Return the [x, y] coordinate for the center point of the cell that contains the specified text.  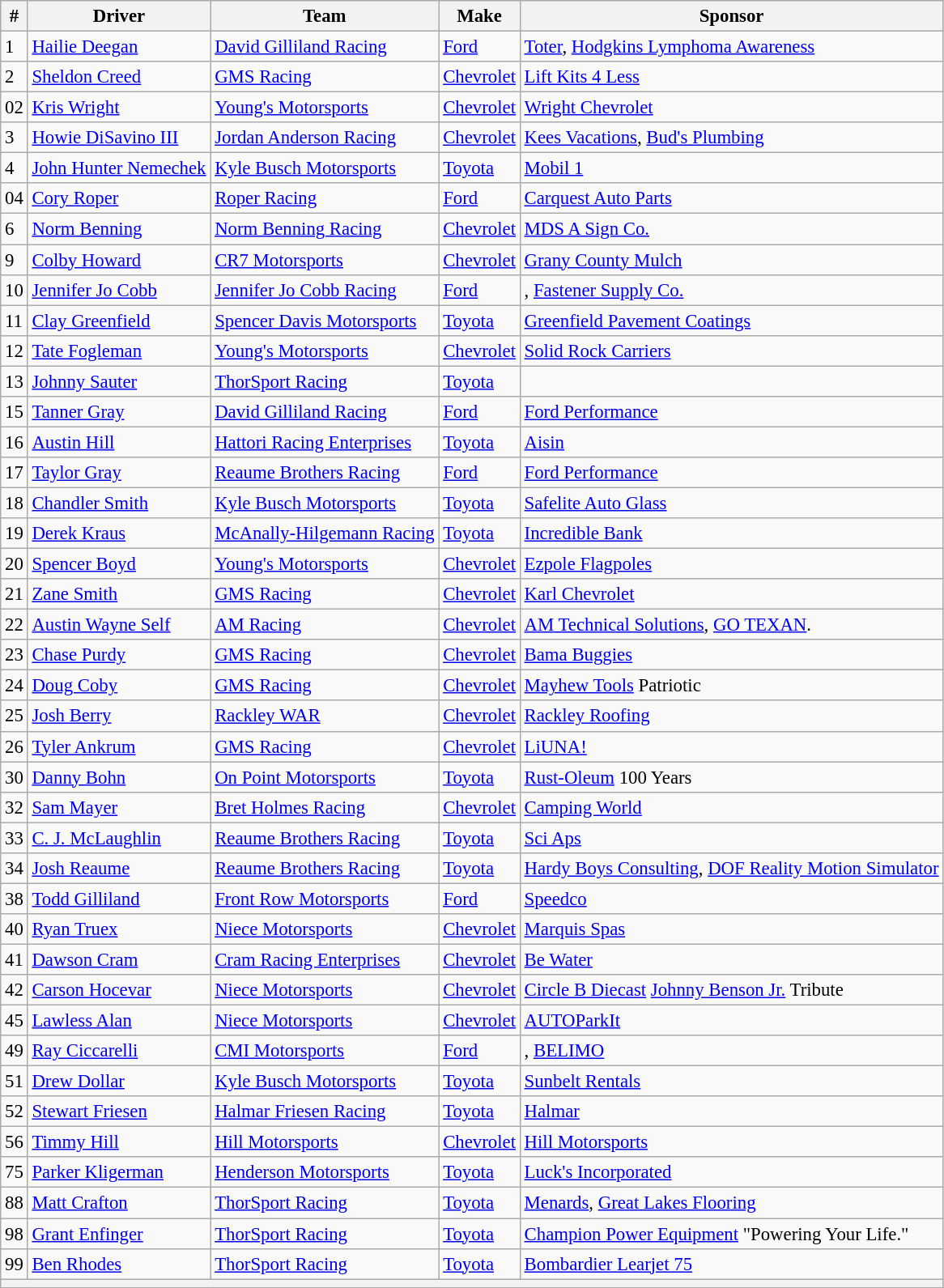
Grant Enfinger [119, 1234]
30 [15, 777]
Jennifer Jo Cobb Racing [325, 290]
Hailie Deegan [119, 47]
Kees Vacations, Bud's Plumbing [732, 138]
, BELIMO [732, 1051]
Norm Benning Racing [325, 229]
34 [15, 869]
Austin Hill [119, 442]
Greenfield Pavement Coatings [732, 321]
Incredible Bank [732, 533]
Safelite Auto Glass [732, 503]
Taylor Gray [119, 473]
40 [15, 929]
4 [15, 168]
20 [15, 564]
Bombardier Learjet 75 [732, 1264]
Stewart Friesen [119, 1112]
33 [15, 838]
02 [15, 108]
51 [15, 1082]
88 [15, 1203]
CR7 Motorsports [325, 260]
Matt Crafton [119, 1203]
Rackley Roofing [732, 716]
23 [15, 655]
AUTOParkIt [732, 1021]
75 [15, 1173]
Make [479, 16]
On Point Motorsports [325, 777]
10 [15, 290]
Josh Reaume [119, 869]
Cram Racing Enterprises [325, 959]
49 [15, 1051]
Tyler Ankrum [119, 746]
Johnny Sauter [119, 381]
AM Technical Solutions, GO TEXAN. [732, 625]
Jordan Anderson Racing [325, 138]
Colby Howard [119, 260]
Hardy Boys Consulting, DOF Reality Motion Simulator [732, 869]
Tanner Gray [119, 412]
15 [15, 412]
Ray Ciccarelli [119, 1051]
Ryan Truex [119, 929]
6 [15, 229]
13 [15, 381]
LiUNA! [732, 746]
18 [15, 503]
41 [15, 959]
26 [15, 746]
11 [15, 321]
Roper Racing [325, 198]
Clay Greenfield [119, 321]
45 [15, 1021]
Spencer Davis Motorsports [325, 321]
AM Racing [325, 625]
Sponsor [732, 16]
Hattori Racing Enterprises [325, 442]
Sheldon Creed [119, 77]
John Hunter Nemechek [119, 168]
Luck's Incorporated [732, 1173]
Aisin [732, 442]
04 [15, 198]
Carson Hocevar [119, 990]
12 [15, 351]
Karl Chevrolet [732, 594]
Rust-Oleum 100 Years [732, 777]
Ezpole Flagpoles [732, 564]
22 [15, 625]
Halmar [732, 1112]
Austin Wayne Self [119, 625]
2 [15, 77]
Mobil 1 [732, 168]
Driver [119, 16]
Wright Chevrolet [732, 108]
Drew Dollar [119, 1082]
52 [15, 1112]
Spencer Boyd [119, 564]
Cory Roper [119, 198]
Henderson Motorsports [325, 1173]
32 [15, 807]
# [15, 16]
Norm Benning [119, 229]
16 [15, 442]
Ben Rhodes [119, 1264]
21 [15, 594]
McAnally-Hilgemann Racing [325, 533]
Jennifer Jo Cobb [119, 290]
Parker Kligerman [119, 1173]
Howie DiSavino III [119, 138]
Derek Kraus [119, 533]
Josh Berry [119, 716]
Team [325, 16]
Speedco [732, 899]
Rackley WAR [325, 716]
Circle B Diecast Johnny Benson Jr. Tribute [732, 990]
98 [15, 1234]
Chase Purdy [119, 655]
Be Water [732, 959]
Toter, Hodgkins Lymphoma Awareness [732, 47]
MDS A Sign Co. [732, 229]
Lawless Alan [119, 1021]
25 [15, 716]
Tate Fogleman [119, 351]
3 [15, 138]
Menards, Great Lakes Flooring [732, 1203]
Danny Bohn [119, 777]
1 [15, 47]
Lift Kits 4 Less [732, 77]
CMI Motorsports [325, 1051]
Sci Aps [732, 838]
Timmy Hill [119, 1142]
Carquest Auto Parts [732, 198]
Doug Coby [119, 686]
Bama Buggies [732, 655]
C. J. McLaughlin [119, 838]
42 [15, 990]
Todd Gilliland [119, 899]
99 [15, 1264]
Bret Holmes Racing [325, 807]
19 [15, 533]
38 [15, 899]
Solid Rock Carriers [732, 351]
Kris Wright [119, 108]
Front Row Motorsports [325, 899]
9 [15, 260]
56 [15, 1142]
17 [15, 473]
Chandler Smith [119, 503]
Champion Power Equipment "Powering Your Life." [732, 1234]
Sunbelt Rentals [732, 1082]
Dawson Cram [119, 959]
Camping World [732, 807]
Sam Mayer [119, 807]
Grany County Mulch [732, 260]
24 [15, 686]
Marquis Spas [732, 929]
Mayhew Tools Patriotic [732, 686]
Halmar Friesen Racing [325, 1112]
, Fastener Supply Co. [732, 290]
Zane Smith [119, 594]
